Determine the [x, y] coordinate at the center of the cell enclosing the given text.  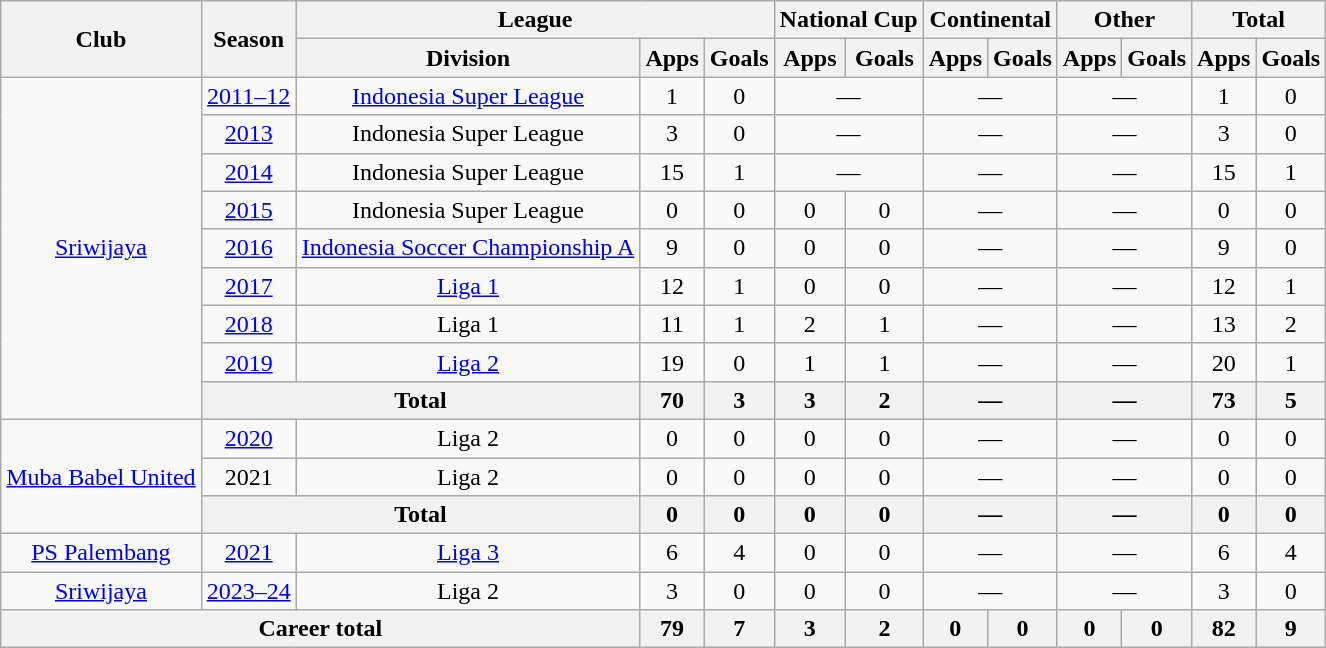
2016 [248, 248]
2018 [248, 324]
2014 [248, 172]
2011–12 [248, 96]
79 [672, 629]
Indonesia Soccer Championship A [468, 248]
Muba Babel United [101, 476]
2020 [248, 438]
Liga 3 [468, 553]
National Cup [848, 20]
Division [468, 58]
Continental [990, 20]
11 [672, 324]
Season [248, 39]
League [535, 20]
2015 [248, 210]
2017 [248, 286]
Other [1124, 20]
13 [1224, 324]
7 [739, 629]
2013 [248, 134]
20 [1224, 362]
2019 [248, 362]
82 [1224, 629]
Club [101, 39]
5 [1291, 400]
70 [672, 400]
Career total [320, 629]
19 [672, 362]
2023–24 [248, 591]
73 [1224, 400]
PS Palembang [101, 553]
